Output the (X, Y) coordinate of the center of the cell containing the given text.  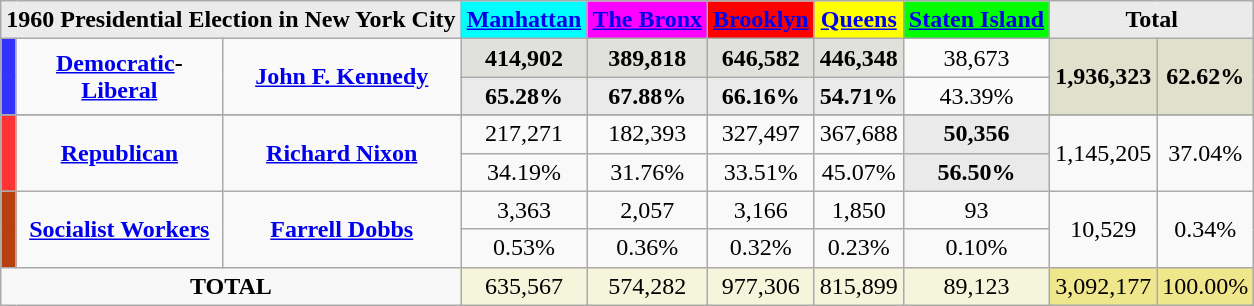
3,166 (762, 210)
Farrell Dobbs (342, 229)
50,356 (976, 134)
45.07% (858, 172)
635,567 (524, 286)
66.16% (762, 96)
62.62% (1206, 77)
65.28% (524, 96)
The Bronx (648, 20)
182,393 (648, 134)
John F. Kennedy (342, 77)
54.71% (858, 96)
1,936,323 (1104, 77)
Brooklyn (762, 20)
31.76% (648, 172)
Democratic-Liberal (119, 77)
389,818 (648, 58)
Queens (858, 20)
3,092,177 (1104, 286)
0.32% (762, 248)
34.19% (524, 172)
Richard Nixon (342, 153)
0.53% (524, 248)
815,899 (858, 286)
Republican (119, 153)
56.50% (976, 172)
217,271 (524, 134)
Staten Island (976, 20)
3,363 (524, 210)
446,348 (858, 58)
646,582 (762, 58)
0.23% (858, 248)
1,145,205 (1104, 153)
0.34% (1206, 229)
37.04% (1206, 153)
89,123 (976, 286)
1960 Presidential Election in New York City (231, 20)
Socialist Workers (119, 229)
10,529 (1104, 229)
33.51% (762, 172)
574,282 (648, 286)
100.00% (1206, 286)
TOTAL (231, 286)
414,902 (524, 58)
367,688 (858, 134)
2,057 (648, 210)
1,850 (858, 210)
43.39% (976, 96)
93 (976, 210)
327,497 (762, 134)
67.88% (648, 96)
38,673 (976, 58)
0.10% (976, 248)
0.36% (648, 248)
977,306 (762, 286)
Manhattan (524, 20)
Total (1152, 20)
